For the text-containing cell, return its midpoint in [X, Y] coordinate format. 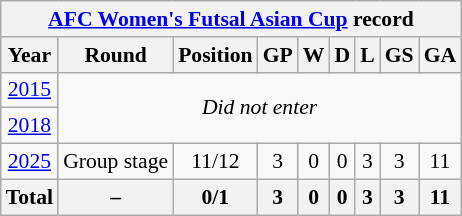
0/1 [215, 197]
GS [400, 55]
GA [440, 55]
Year [30, 55]
2015 [30, 90]
Round [116, 55]
Position [215, 55]
2025 [30, 162]
Did not enter [260, 108]
L [368, 55]
D [342, 55]
– [116, 197]
AFC Women's Futsal Asian Cup record [231, 19]
2018 [30, 126]
11/12 [215, 162]
GP [278, 55]
Group stage [116, 162]
W [314, 55]
Total [30, 197]
